From the cell containing the given text, extract its center point as [x, y] coordinate. 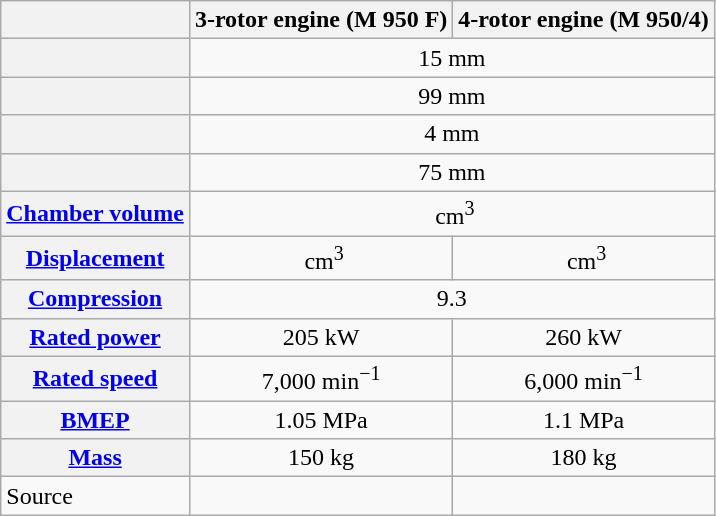
1.05 MPa [320, 420]
4 mm [452, 134]
Chamber volume [96, 214]
BMEP [96, 420]
7,000 min−1 [320, 378]
150 kg [320, 458]
260 kW [584, 337]
Rated speed [96, 378]
6,000 min−1 [584, 378]
4-rotor engine (M 950/4) [584, 20]
3-rotor engine (M 950 F) [320, 20]
205 kW [320, 337]
Displacement [96, 258]
1.1 MPa [584, 420]
75 mm [452, 172]
15 mm [452, 58]
Rated power [96, 337]
99 mm [452, 96]
180 kg [584, 458]
Source [96, 496]
Compression [96, 299]
Mass [96, 458]
9.3 [452, 299]
